Pinpoint the cell where the given text exists, returning its [X, Y] midpoint coordinate. 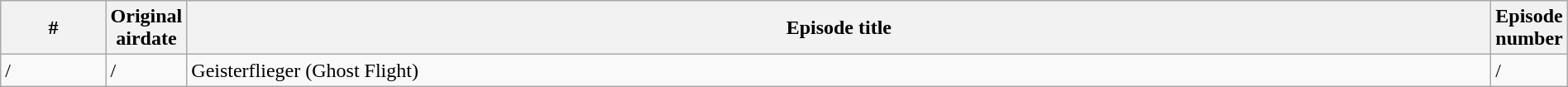
Episode title [839, 28]
# [53, 28]
Geisterflieger (Ghost Flight) [839, 70]
Episode number [1529, 28]
Original airdate [146, 28]
